For the text-containing cell, return its midpoint in (x, y) coordinate format. 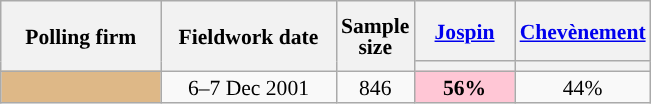
56% (464, 86)
6–7 Dec 2001 (248, 86)
846 (375, 86)
Polling firm (81, 36)
44% (583, 86)
Chevènement (583, 31)
Jospin (464, 31)
Fieldwork date (248, 36)
Samplesize (375, 36)
